Locate the cell with the specified text and output its (x, y) center coordinate. 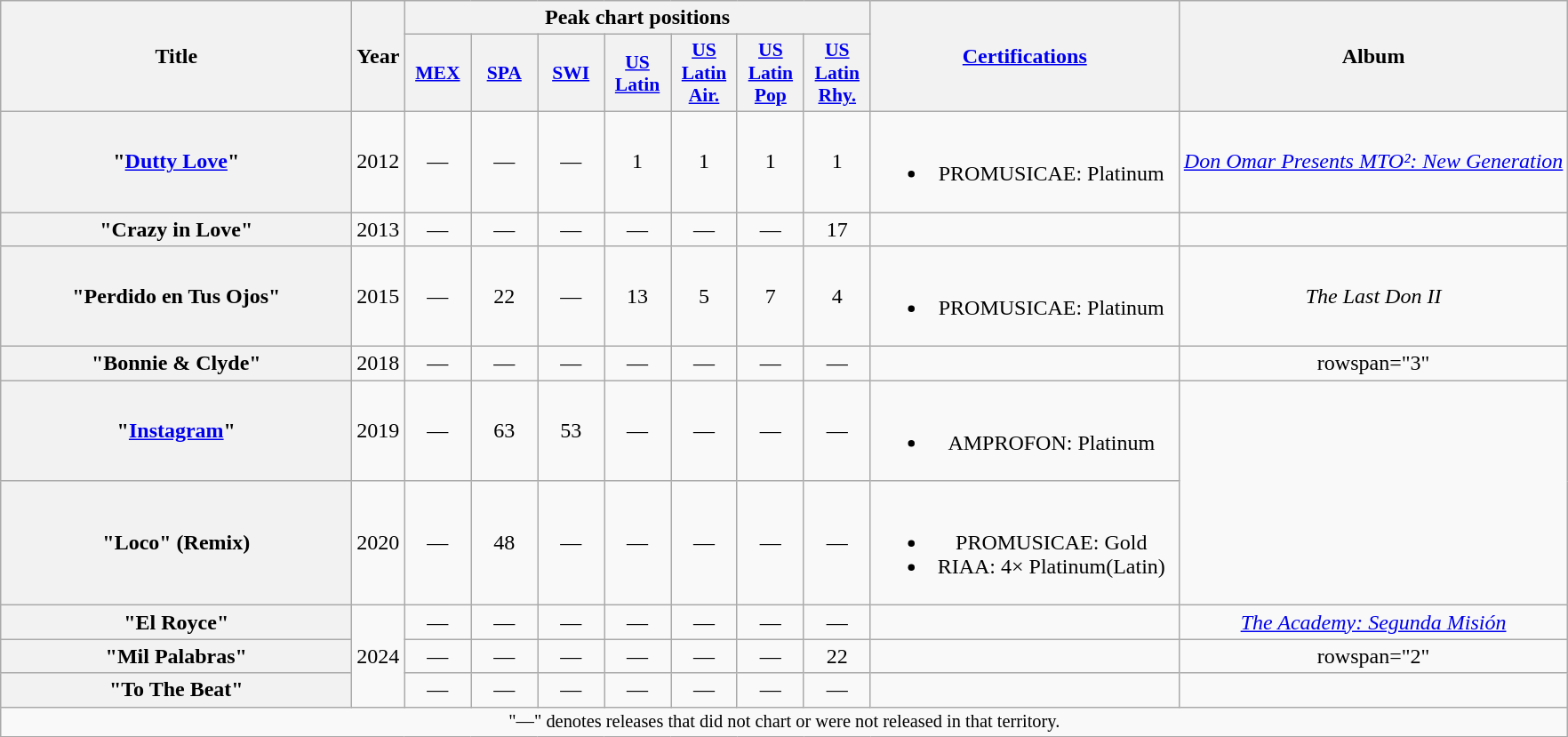
PROMUSICAE: GoldRIAA: 4× Platinum(Latin) (1024, 543)
Certifications (1024, 57)
2020 (379, 543)
MEX (437, 73)
2019 (379, 430)
2015 (379, 297)
Peak chart positions (637, 18)
rowspan="3" (1373, 364)
17 (837, 228)
13 (638, 297)
USLatin (638, 73)
"Perdido en Tus Ojos" (176, 297)
USLatinRhy. (837, 73)
Title (176, 57)
"Instagram" (176, 430)
SWI (571, 73)
4 (837, 297)
Album (1373, 57)
"Crazy in Love" (176, 228)
48 (505, 543)
rowspan="2" (1373, 656)
"Dutty Love" (176, 162)
The Academy: Segunda Misión (1373, 622)
USLatinPop (770, 73)
5 (704, 297)
The Last Don II (1373, 297)
"Bonnie & Clyde" (176, 364)
"Mil Palabras" (176, 656)
2012 (379, 162)
7 (770, 297)
53 (571, 430)
2013 (379, 228)
"Loco" (Remix) (176, 543)
63 (505, 430)
AMPROFON: Platinum (1024, 430)
"—" denotes releases that did not chart or were not released in that territory. (784, 722)
2018 (379, 364)
"To The Beat" (176, 690)
USLatinAir. (704, 73)
2024 (379, 656)
Don Omar Presents MTO²: New Generation (1373, 162)
"El Royce" (176, 622)
Year (379, 57)
SPA (505, 73)
